Search for the cell housing the specified text and yield its [x, y] center coordinate. 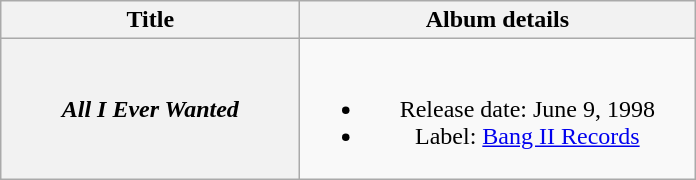
Release date: June 9, 1998Label: Bang II Records [498, 109]
Title [150, 20]
All I Ever Wanted [150, 109]
Album details [498, 20]
